Pinpoint the cell where the given text exists, returning its (x, y) midpoint coordinate. 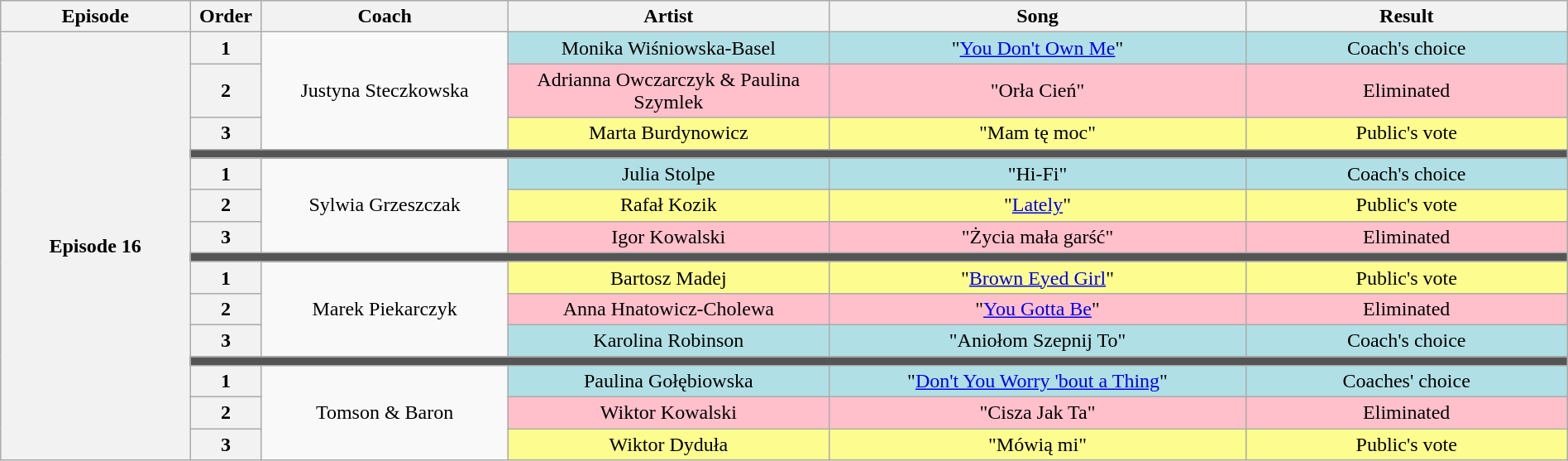
Episode (96, 17)
"Orła Cień" (1037, 91)
"Mam tę moc" (1037, 133)
Tomson & Baron (384, 413)
"Don't You Worry 'bout a Thing" (1037, 382)
Coach (384, 17)
Marta Burdynowicz (668, 133)
Result (1406, 17)
Artist (668, 17)
Sylwia Grzeszczak (384, 205)
Episode 16 (96, 247)
"Cisza Jak Ta" (1037, 413)
Anna Hnatowicz-Cholewa (668, 309)
"You Don't Own Me" (1037, 48)
Wiktor Dyduła (668, 444)
"You Gotta Be" (1037, 309)
Paulina Gołębiowska (668, 382)
"Aniołom Szepnij To" (1037, 340)
Justyna Steczkowska (384, 91)
Julia Stolpe (668, 174)
Karolina Robinson (668, 340)
Wiktor Kowalski (668, 413)
Order (227, 17)
Adrianna Owczarczyk & Paulina Szymlek (668, 91)
Marek Piekarczyk (384, 309)
Igor Kowalski (668, 237)
Coaches' choice (1406, 382)
"Życia mała garść" (1037, 237)
Monika Wiśniowska-Basel (668, 48)
Bartosz Madej (668, 277)
"Lately" (1037, 205)
"Hi-Fi" (1037, 174)
Rafał Kozik (668, 205)
Song (1037, 17)
"Brown Eyed Girl" (1037, 277)
"Mówią mi" (1037, 444)
